Detect which cell encompasses the target text, then output its (x, y) center coordinate. 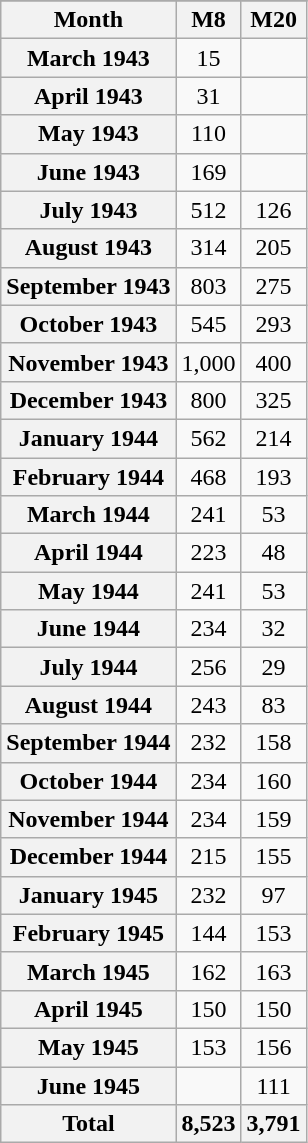
160 (274, 781)
169 (208, 172)
June 1943 (88, 172)
545 (208, 324)
193 (274, 477)
48 (274, 553)
January 1944 (88, 438)
275 (274, 286)
May 1944 (88, 591)
August 1943 (88, 248)
325 (274, 400)
May 1943 (88, 134)
3,791 (274, 1124)
January 1945 (88, 895)
April 1944 (88, 553)
May 1945 (88, 1047)
111 (274, 1085)
97 (274, 895)
214 (274, 438)
M8 (208, 20)
April 1943 (88, 96)
July 1944 (88, 667)
February 1944 (88, 477)
562 (208, 438)
8,523 (208, 1124)
314 (208, 248)
March 1943 (88, 58)
M20 (274, 20)
July 1943 (88, 210)
162 (208, 971)
512 (208, 210)
158 (274, 743)
400 (274, 362)
31 (208, 96)
March 1945 (88, 971)
163 (274, 971)
83 (274, 705)
June 1945 (88, 1085)
800 (208, 400)
October 1944 (88, 781)
803 (208, 286)
32 (274, 629)
August 1944 (88, 705)
September 1944 (88, 743)
159 (274, 819)
256 (208, 667)
December 1944 (88, 857)
29 (274, 667)
110 (208, 134)
243 (208, 705)
February 1945 (88, 933)
September 1943 (88, 286)
June 1944 (88, 629)
April 1945 (88, 1009)
15 (208, 58)
223 (208, 553)
215 (208, 857)
155 (274, 857)
126 (274, 210)
December 1943 (88, 400)
293 (274, 324)
October 1943 (88, 324)
144 (208, 933)
468 (208, 477)
Month (88, 20)
November 1943 (88, 362)
March 1944 (88, 515)
205 (274, 248)
1,000 (208, 362)
Total (88, 1124)
November 1944 (88, 819)
156 (274, 1047)
